Scan for the cell matching the given text and deliver its [x, y] coordinate at center. 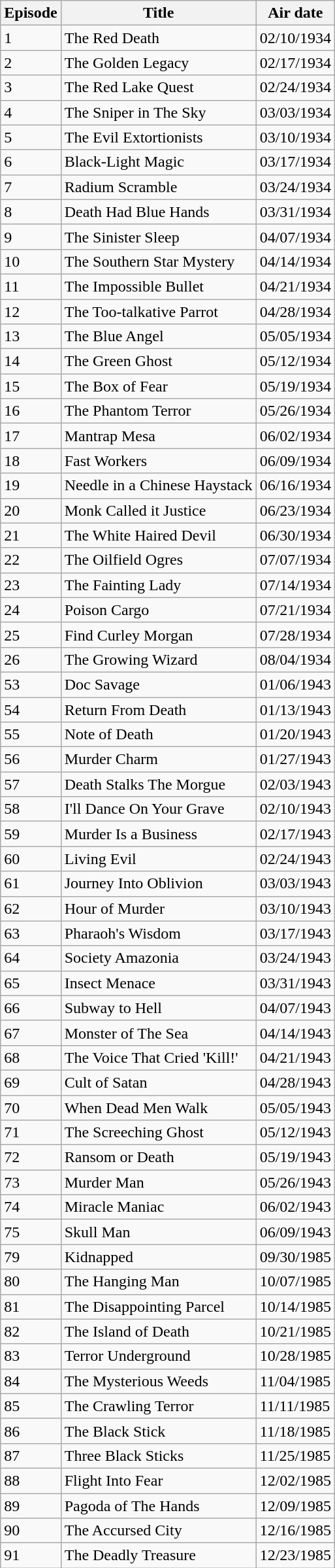
71 [31, 1133]
Needle in a Chinese Haystack [158, 486]
03/31/1934 [295, 212]
05/19/1943 [295, 1158]
83 [31, 1356]
04/07/1943 [295, 1008]
04/07/1934 [295, 237]
07/28/1934 [295, 635]
75 [31, 1232]
06/30/1934 [295, 535]
The White Haired Devil [158, 535]
23 [31, 585]
02/03/1943 [295, 784]
The Screeching Ghost [158, 1133]
65 [31, 983]
06/09/1943 [295, 1232]
Insect Menace [158, 983]
02/17/1943 [295, 834]
56 [31, 759]
04/28/1943 [295, 1082]
05/19/1934 [295, 386]
Flight Into Fear [158, 1480]
The Phantom Terror [158, 411]
Hour of Murder [158, 909]
The Hanging Man [158, 1282]
10/21/1985 [295, 1331]
When Dead Men Walk [158, 1108]
02/10/1943 [295, 809]
Skull Man [158, 1232]
The Green Ghost [158, 361]
Society Amazonia [158, 958]
03/10/1934 [295, 137]
19 [31, 486]
12/09/1985 [295, 1505]
Pharaoh's Wisdom [158, 933]
The Accursed City [158, 1531]
63 [31, 933]
Air date [295, 13]
05/05/1943 [295, 1108]
Monk Called it Justice [158, 510]
11/04/1985 [295, 1381]
Ransom or Death [158, 1158]
16 [31, 411]
06/16/1934 [295, 486]
The Impossible Bullet [158, 286]
70 [31, 1108]
01/20/1943 [295, 735]
25 [31, 635]
10 [31, 261]
05/12/1934 [295, 361]
12/02/1985 [295, 1480]
The Southern Star Mystery [158, 261]
05/12/1943 [295, 1133]
11 [31, 286]
05/26/1943 [295, 1182]
Mantrap Mesa [158, 436]
15 [31, 386]
21 [31, 535]
The Island of Death [158, 1331]
04/14/1934 [295, 261]
59 [31, 834]
Murder Man [158, 1182]
The Growing Wizard [158, 659]
10/07/1985 [295, 1282]
Subway to Hell [158, 1008]
Radium Scramble [158, 187]
The Golden Legacy [158, 63]
53 [31, 684]
Cult of Satan [158, 1082]
I'll Dance On Your Grave [158, 809]
80 [31, 1282]
4 [31, 112]
06/09/1934 [295, 461]
01/13/1943 [295, 709]
The Fainting Lady [158, 585]
5 [31, 137]
01/27/1943 [295, 759]
Pagoda of The Hands [158, 1505]
Miracle Maniac [158, 1207]
The Deadly Treasure [158, 1556]
06/23/1934 [295, 510]
03/10/1943 [295, 909]
8 [31, 212]
06/02/1943 [295, 1207]
05/26/1934 [295, 411]
54 [31, 709]
55 [31, 735]
18 [31, 461]
Murder Is a Business [158, 834]
Living Evil [158, 859]
2 [31, 63]
Title [158, 13]
14 [31, 361]
02/24/1943 [295, 859]
11/25/1985 [295, 1456]
72 [31, 1158]
11/11/1985 [295, 1406]
64 [31, 958]
60 [31, 859]
Black-Light Magic [158, 162]
04/21/1934 [295, 286]
The Too-talkative Parrot [158, 312]
24 [31, 610]
Find Curley Morgan [158, 635]
Note of Death [158, 735]
The Black Stick [158, 1431]
The Oilfield Ogres [158, 560]
58 [31, 809]
Terror Underground [158, 1356]
Monster of The Sea [158, 1033]
90 [31, 1531]
10/14/1985 [295, 1307]
74 [31, 1207]
81 [31, 1307]
87 [31, 1456]
Poison Cargo [158, 610]
Return From Death [158, 709]
02/24/1934 [295, 88]
9 [31, 237]
03/24/1943 [295, 958]
Journey Into Oblivion [158, 884]
11/18/1985 [295, 1431]
03/17/1934 [295, 162]
6 [31, 162]
82 [31, 1331]
Kidnapped [158, 1257]
03/03/1943 [295, 884]
12/16/1985 [295, 1531]
10/28/1985 [295, 1356]
The Disappointing Parcel [158, 1307]
88 [31, 1480]
Death Had Blue Hands [158, 212]
03/03/1934 [295, 112]
79 [31, 1257]
Murder Charm [158, 759]
26 [31, 659]
86 [31, 1431]
04/21/1943 [295, 1058]
1 [31, 38]
07/21/1934 [295, 610]
The Blue Angel [158, 337]
04/28/1934 [295, 312]
89 [31, 1505]
67 [31, 1033]
Episode [31, 13]
22 [31, 560]
Death Stalks The Morgue [158, 784]
69 [31, 1082]
Three Black Sticks [158, 1456]
66 [31, 1008]
08/04/1934 [295, 659]
20 [31, 510]
Fast Workers [158, 461]
05/05/1934 [295, 337]
The Red Lake Quest [158, 88]
The Red Death [158, 38]
73 [31, 1182]
57 [31, 784]
03/24/1934 [295, 187]
68 [31, 1058]
The Evil Extortionists [158, 137]
84 [31, 1381]
The Sinister Sleep [158, 237]
Doc Savage [158, 684]
03/17/1943 [295, 933]
06/02/1934 [295, 436]
07/07/1934 [295, 560]
02/10/1934 [295, 38]
12/23/1985 [295, 1556]
04/14/1943 [295, 1033]
17 [31, 436]
01/06/1943 [295, 684]
09/30/1985 [295, 1257]
85 [31, 1406]
61 [31, 884]
13 [31, 337]
02/17/1934 [295, 63]
03/31/1943 [295, 983]
12 [31, 312]
7 [31, 187]
The Mysterious Weeds [158, 1381]
The Box of Fear [158, 386]
07/14/1934 [295, 585]
3 [31, 88]
The Sniper in The Sky [158, 112]
The Crawling Terror [158, 1406]
The Voice That Cried 'Kill!' [158, 1058]
62 [31, 909]
91 [31, 1556]
